Return the (x, y) coordinate for the center point of the cell that contains the specified text.  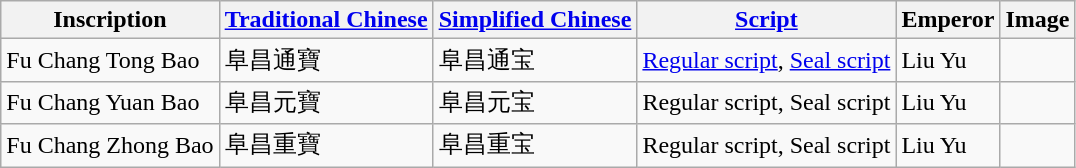
阜昌元寶 (326, 102)
阜昌元宝 (535, 102)
阜昌通寶 (326, 60)
Fu Chang Yuan Bao (110, 102)
Script (766, 20)
Image (1038, 20)
阜昌通宝 (535, 60)
阜昌重宝 (535, 146)
Traditional Chinese (326, 20)
Simplified Chinese (535, 20)
Inscription (110, 20)
阜昌重寶 (326, 146)
Emperor (948, 20)
Fu Chang Zhong Bao (110, 146)
Fu Chang Tong Bao (110, 60)
